Provide the (x, y) coordinate of the cell's center where the given text is located.  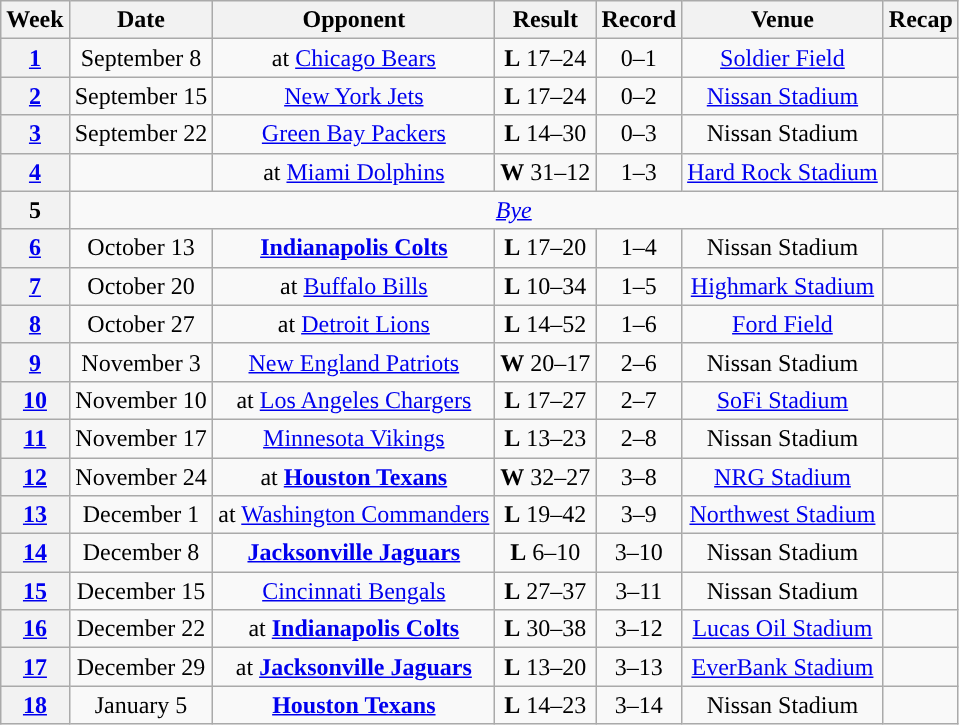
3–8 (639, 477)
1–4 (639, 248)
W 20–17 (546, 362)
Northwest Stadium (783, 515)
at Buffalo Bills (354, 286)
Recap (920, 20)
October 27 (141, 324)
3–14 (639, 705)
Jacksonville Jaguars (354, 553)
Cincinnati Bengals (354, 591)
L 13–23 (546, 438)
L 14–52 (546, 324)
Lucas Oil Stadium (783, 629)
18 (35, 705)
November 10 (141, 400)
13 (35, 515)
Bye (514, 210)
3–10 (639, 553)
3–9 (639, 515)
Opponent (354, 20)
L 27–37 (546, 591)
7 (35, 286)
Date (141, 20)
8 (35, 324)
L 17–27 (546, 400)
4 (35, 172)
Green Bay Packers (354, 134)
January 5 (141, 705)
L 10–34 (546, 286)
17 (35, 667)
15 (35, 591)
0–2 (639, 96)
Highmark Stadium (783, 286)
1–5 (639, 286)
1–6 (639, 324)
September 22 (141, 134)
9 (35, 362)
5 (35, 210)
1–3 (639, 172)
3 (35, 134)
SoFi Stadium (783, 400)
at Chicago Bears (354, 58)
at Indianapolis Colts (354, 629)
3–11 (639, 591)
NRG Stadium (783, 477)
12 (35, 477)
L 6–10 (546, 553)
10 (35, 400)
Indianapolis Colts (354, 248)
September 15 (141, 96)
at Houston Texans (354, 477)
2–6 (639, 362)
14 (35, 553)
2 (35, 96)
W 31–12 (546, 172)
L 17–20 (546, 248)
December 8 (141, 553)
2–8 (639, 438)
Venue (783, 20)
New England Patriots (354, 362)
3–13 (639, 667)
at Washington Commanders (354, 515)
L 30–38 (546, 629)
December 22 (141, 629)
11 (35, 438)
November 17 (141, 438)
6 (35, 248)
at Miami Dolphins (354, 172)
0–1 (639, 58)
Minnesota Vikings (354, 438)
L 14–23 (546, 705)
2–7 (639, 400)
0–3 (639, 134)
Houston Texans (354, 705)
L 14–30 (546, 134)
at Los Angeles Chargers (354, 400)
Ford Field (783, 324)
L 19–42 (546, 515)
Hard Rock Stadium (783, 172)
September 8 (141, 58)
L 13–20 (546, 667)
at Detroit Lions (354, 324)
December 15 (141, 591)
1 (35, 58)
New York Jets (354, 96)
December 29 (141, 667)
Record (639, 20)
Soldier Field (783, 58)
at Jacksonville Jaguars (354, 667)
October 13 (141, 248)
3–12 (639, 629)
EverBank Stadium (783, 667)
16 (35, 629)
October 20 (141, 286)
Result (546, 20)
December 1 (141, 515)
W 32–27 (546, 477)
Week (35, 20)
November 24 (141, 477)
November 3 (141, 362)
